Search for the cell housing the specified text and yield its (x, y) center coordinate. 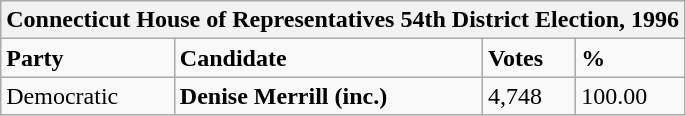
Connecticut House of Representatives 54th District Election, 1996 (343, 20)
Denise Merrill (inc.) (328, 96)
% (630, 58)
Votes (528, 58)
Candidate (328, 58)
Democratic (88, 96)
100.00 (630, 96)
Party (88, 58)
4,748 (528, 96)
